From the cell containing the given text, extract its center point as (x, y) coordinate. 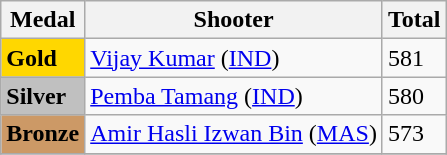
Gold (43, 58)
573 (414, 134)
Pemba Tamang (IND) (234, 96)
Medal (43, 20)
Bronze (43, 134)
Total (414, 20)
580 (414, 96)
Shooter (234, 20)
Amir Hasli Izwan Bin (MAS) (234, 134)
Silver (43, 96)
581 (414, 58)
Vijay Kumar (IND) (234, 58)
